Determine the [x, y] coordinate at the center of the cell enclosing the given text.  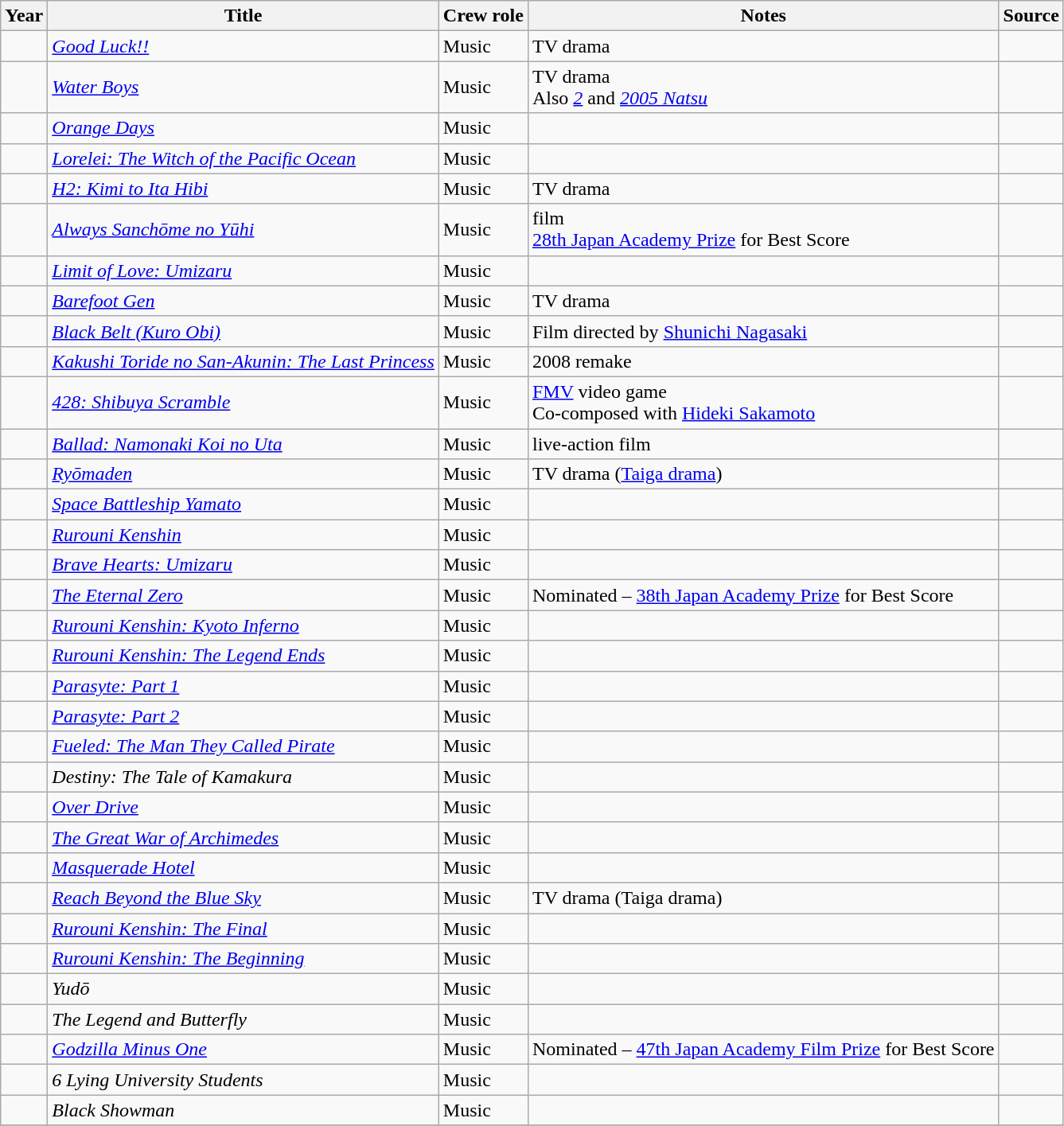
Limit of Love: Umizaru [244, 271]
Source [1031, 16]
Barefoot Gen [244, 301]
2008 remake [763, 361]
Nominated – 47th Japan Academy Film Prize for Best Score [763, 1050]
Black Belt (Kuro Obi) [244, 331]
Parasyte: Part 1 [244, 686]
FMV video gameCo-composed with Hideki Sakamoto [763, 403]
live-action film [763, 443]
Good Luck!! [244, 46]
Rurouni Kenshin: The Legend Ends [244, 656]
Yudō [244, 989]
Rurouni Kenshin: Kyoto Inferno [244, 625]
Always Sanchōme no Yūhi [244, 229]
Reach Beyond the Blue Sky [244, 898]
Rurouni Kenshin [244, 535]
Title [244, 16]
The Great War of Archimedes [244, 837]
Brave Hearts: Umizaru [244, 565]
428: Shibuya Scramble [244, 403]
Year [24, 16]
Fueled: The Man They Called Pirate [244, 746]
Masquerade Hotel [244, 867]
Crew role [483, 16]
Parasyte: Part 2 [244, 716]
The Legend and Butterfly [244, 1019]
Black Showman [244, 1110]
TV dramaAlso 2 and 2005 Natsu [763, 88]
Space Battleship Yamato [244, 505]
Rurouni Kenshin: The Final [244, 929]
Orange Days [244, 128]
Rurouni Kenshin: The Beginning [244, 959]
film28th Japan Academy Prize for Best Score [763, 229]
Kakushi Toride no San-Akunin: The Last Princess [244, 361]
Ballad: Namonaki Koi no Uta [244, 443]
H2: Kimi to Ita Hibi [244, 189]
Over Drive [244, 807]
The Eternal Zero [244, 595]
Nominated – 38th Japan Academy Prize for Best Score [763, 595]
Water Boys [244, 88]
Lorelei: The Witch of the Pacific Ocean [244, 158]
6 Lying University Students [244, 1080]
Notes [763, 16]
Film directed by Shunichi Nagasaki [763, 331]
Godzilla Minus One [244, 1050]
Destiny: The Tale of Kamakura [244, 777]
Ryōmaden [244, 474]
